Capture the cell that displays the provided text and extract its [X, Y] central coordinate. 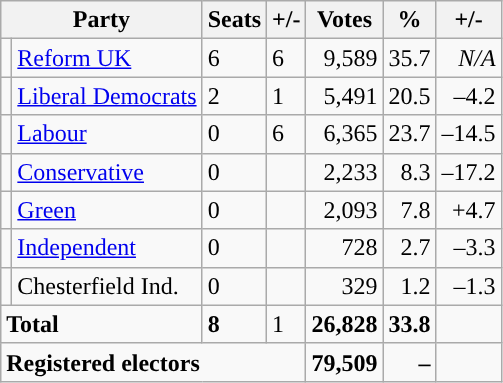
23.7 [410, 134]
Reform UK [107, 58]
Conservative [107, 172]
–17.2 [468, 172]
– [410, 362]
% [410, 20]
1.2 [410, 286]
35.7 [410, 58]
Labour [107, 134]
Party [102, 20]
8.3 [410, 172]
2 [234, 96]
–4.2 [468, 96]
26,828 [344, 324]
Independent [107, 248]
329 [344, 286]
Total [102, 324]
5,491 [344, 96]
Votes [344, 20]
33.8 [410, 324]
–1.3 [468, 286]
+4.7 [468, 210]
–3.3 [468, 248]
6,365 [344, 134]
–14.5 [468, 134]
2,093 [344, 210]
9,589 [344, 58]
Seats [234, 20]
N/A [468, 58]
Liberal Democrats [107, 96]
Registered electors [154, 362]
2.7 [410, 248]
728 [344, 248]
Chesterfield Ind. [107, 286]
20.5 [410, 96]
8 [234, 324]
7.8 [410, 210]
Green [107, 210]
2,233 [344, 172]
79,509 [344, 362]
